Return the [x, y] coordinate for the center point of the cell that contains the specified text.  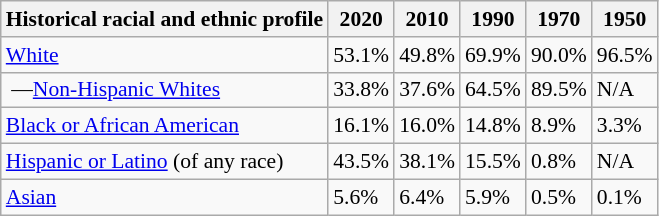
90.0% [559, 55]
49.8% [427, 55]
White [164, 55]
2010 [427, 19]
2020 [361, 19]
Historical racial and ethnic profile [164, 19]
0.1% [625, 197]
16.1% [361, 126]
33.8% [361, 90]
5.9% [493, 197]
69.9% [493, 55]
8.9% [559, 126]
Black or African American [164, 126]
64.5% [493, 90]
0.5% [559, 197]
1970 [559, 19]
Hispanic or Latino (of any race) [164, 162]
53.1% [361, 55]
1950 [625, 19]
0.8% [559, 162]
37.6% [427, 90]
89.5% [559, 90]
38.1% [427, 162]
—Non-Hispanic Whites [164, 90]
96.5% [625, 55]
6.4% [427, 197]
Asian [164, 197]
16.0% [427, 126]
5.6% [361, 197]
3.3% [625, 126]
14.8% [493, 126]
15.5% [493, 162]
1990 [493, 19]
43.5% [361, 162]
